Output the [X, Y] coordinate of the center of the cell containing the given text.  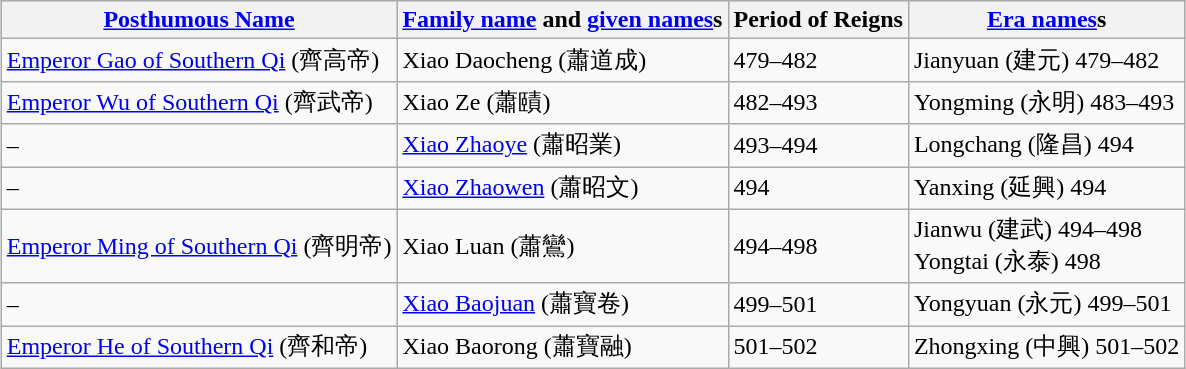
Jianyuan (建元) 479–482 [1046, 60]
Emperor Ming of Southern Qi (齊明帝) [199, 246]
Family name and given namess [562, 20]
493–494 [818, 146]
Xiao Baojuan (蕭寶卷) [562, 304]
Posthumous Name [199, 20]
501–502 [818, 348]
Xiao Zhaoye (蕭昭業) [562, 146]
Yongming (永明) 483–493 [1046, 102]
Emperor He of Southern Qi (齊和帝) [199, 348]
Xiao Daocheng (蕭道成) [562, 60]
Xiao Baorong (蕭寶融) [562, 348]
Era namess [1046, 20]
Emperor Gao of Southern Qi (齊高帝) [199, 60]
482–493 [818, 102]
Zhongxing (中興) 501–502 [1046, 348]
Emperor Wu of Southern Qi (齊武帝) [199, 102]
Longchang (隆昌) 494 [1046, 146]
Xiao Ze (蕭賾) [562, 102]
Xiao Luan (蕭鸞) [562, 246]
Yanxing (延興) 494 [1046, 188]
499–501 [818, 304]
Period of Reigns [818, 20]
Xiao Zhaowen (蕭昭文) [562, 188]
Jianwu (建武) 494–498Yongtai (永泰) 498 [1046, 246]
479–482 [818, 60]
494 [818, 188]
Yongyuan (永元) 499–501 [1046, 304]
494–498 [818, 246]
